Identify which cell holds the provided text, then report its [x, y] central coordinate. 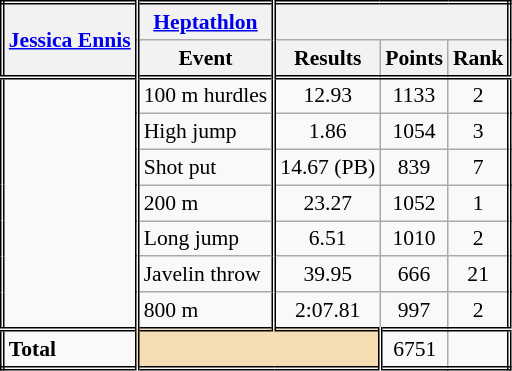
39.95 [327, 275]
200 m [206, 203]
Total [70, 348]
997 [414, 310]
2:07.81 [327, 310]
Jessica Ennis [70, 40]
21 [479, 275]
1 [479, 203]
6751 [414, 348]
800 m [206, 310]
12.93 [327, 96]
1133 [414, 96]
Shot put [206, 168]
Rank [479, 58]
1054 [414, 132]
3 [479, 132]
666 [414, 275]
1052 [414, 203]
839 [414, 168]
Heptathlon [206, 22]
Points [414, 58]
14.67 (PB) [327, 168]
6.51 [327, 239]
Event [206, 58]
Javelin throw [206, 275]
1010 [414, 239]
High jump [206, 132]
7 [479, 168]
100 m hurdles [206, 96]
Results [327, 58]
23.27 [327, 203]
1.86 [327, 132]
Long jump [206, 239]
